Determine the (x, y) coordinate at the center of the cell enclosing the given text.  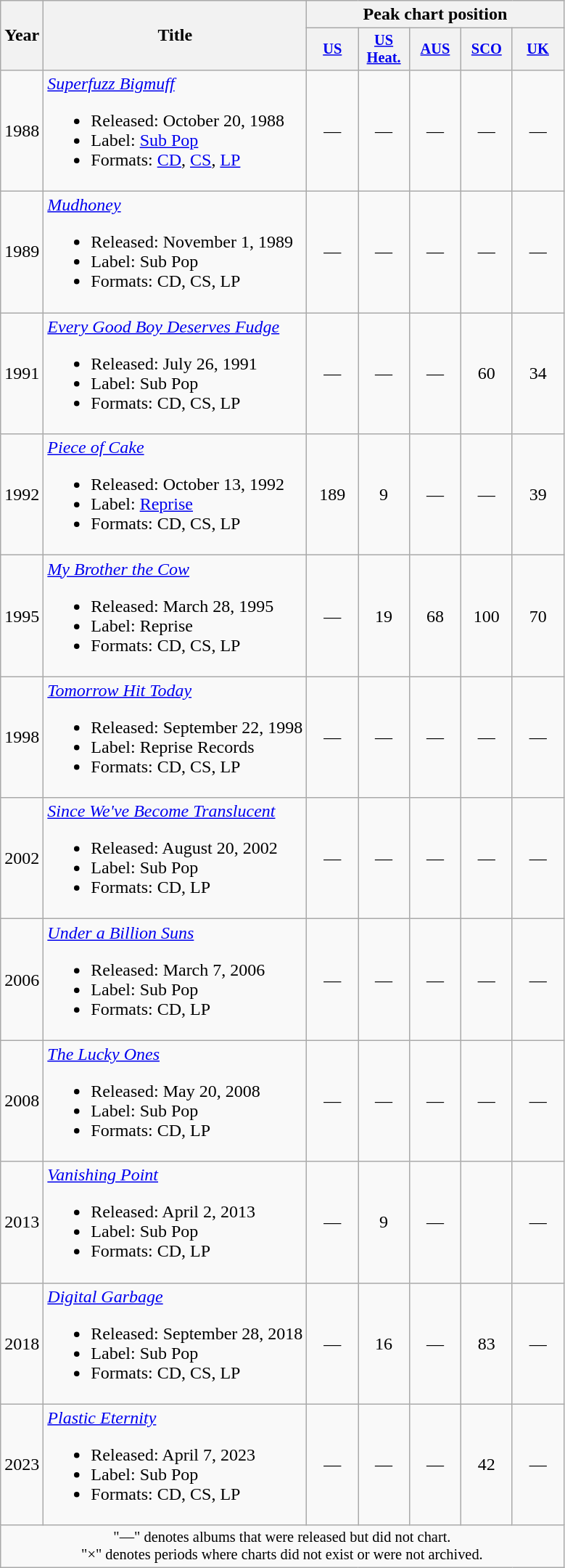
100 (486, 616)
SCO (486, 49)
1989 (22, 253)
83 (486, 1343)
Vanishing Point Released: April 2, 2013Label: Sub PopFormats: CD, LP (176, 1222)
"—" denotes albums that were released but did not chart."×" denotes periods where charts did not exist or were not archived. (282, 1546)
1991 (22, 373)
2018 (22, 1343)
Superfuzz BigmuffReleased: October 20, 1988Label: Sub PopFormats: CD, CS, LP (176, 131)
2013 (22, 1222)
42 (486, 1465)
189 (332, 495)
1998 (22, 738)
The Lucky OnesReleased: May 20, 2008Label: Sub PopFormats: CD, LP (176, 1101)
Peak chart position (435, 15)
Digital Garbage Released: September 28, 2018Label: Sub PopFormats: CD, CS, LP (176, 1343)
60 (486, 373)
My Brother the CowReleased: March 28, 1995Label: RepriseFormats: CD, CS, LP (176, 616)
68 (435, 616)
39 (538, 495)
Under a Billion SunsReleased: March 7, 2006Label: Sub PopFormats: CD, LP (176, 980)
Plastic Eternity Released: April 7, 2023Label: Sub PopFormats: CD, CS, LP (176, 1465)
1995 (22, 616)
1988 (22, 131)
Title (176, 36)
Piece of CakeReleased: October 13, 1992Label: RepriseFormats: CD, CS, LP (176, 495)
34 (538, 373)
US (332, 49)
MudhoneyReleased: November 1, 1989Label: Sub PopFormats: CD, CS, LP (176, 253)
AUS (435, 49)
Every Good Boy Deserves FudgeReleased: July 26, 1991Label: Sub PopFormats: CD, CS, LP (176, 373)
1992 (22, 495)
70 (538, 616)
UK (538, 49)
16 (384, 1343)
19 (384, 616)
2002 (22, 858)
USHeat. (384, 49)
Tomorrow Hit TodayReleased: September 22, 1998Label: Reprise RecordsFormats: CD, CS, LP (176, 738)
Year (22, 36)
2008 (22, 1101)
Since We've Become TranslucentReleased: August 20, 2002Label: Sub PopFormats: CD, LP (176, 858)
2023 (22, 1465)
2006 (22, 980)
